Output the (X, Y) coordinate of the center of the cell containing the given text.  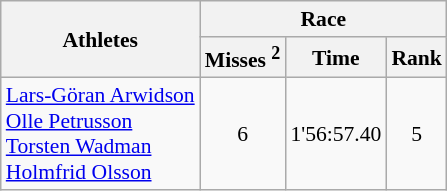
Time (336, 58)
Race (324, 19)
5 (416, 134)
1'56:57.40 (336, 134)
Misses 2 (243, 58)
6 (243, 134)
Lars-Göran ArwidsonOlle PetrussonTorsten WadmanHolmfrid Olsson (100, 134)
Rank (416, 58)
Athletes (100, 40)
